Detect which cell encompasses the target text, then output its [x, y] center coordinate. 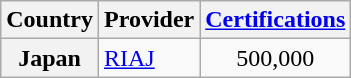
Certifications [276, 20]
Provider [148, 20]
Country [50, 20]
Japan [50, 58]
RIAJ [148, 58]
500,000 [276, 58]
